Return the [x, y] coordinate for the center point of the cell that contains the specified text.  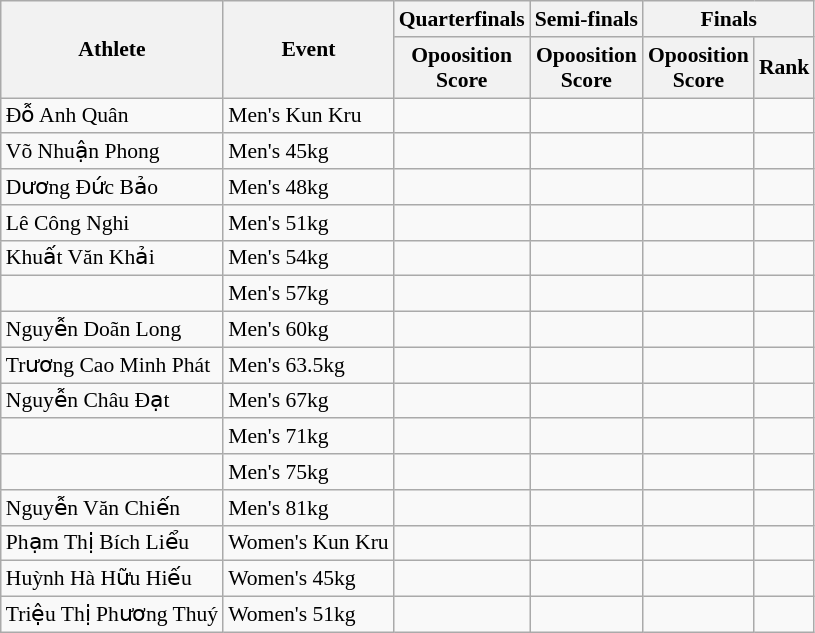
Men's 63.5kg [308, 365]
Đỗ Anh Quân [112, 116]
Men's 67kg [308, 401]
Women's 51kg [308, 615]
Khuất Văn Khải [112, 258]
Lê Công Nghi [112, 223]
Men's 45kg [308, 152]
Event [308, 50]
Finals [728, 19]
Semi-finals [586, 19]
Rank [784, 68]
Triệu Thị Phương Thuý [112, 615]
Men's 75kg [308, 472]
Men's 48kg [308, 187]
Nguyễn Châu Đạt [112, 401]
Men's 51kg [308, 223]
Women's 45kg [308, 579]
Nguyễn Doãn Long [112, 330]
Phạm Thị Bích Liểu [112, 543]
Women's Kun Kru [308, 543]
Athlete [112, 50]
Men's 71kg [308, 437]
Men's 57kg [308, 294]
Men's 81kg [308, 508]
Men's 54kg [308, 258]
Trương Cao Minh Phát [112, 365]
Dương Đức Bảo [112, 187]
Nguyễn Văn Chiến [112, 508]
Men's 60kg [308, 330]
Men's Kun Kru [308, 116]
Quarterfinals [462, 19]
Huỳnh Hà Hữu Hiếu [112, 579]
Võ Nhuận Phong [112, 152]
